Provide the [X, Y] coordinate of the cell's center where the given text is located.  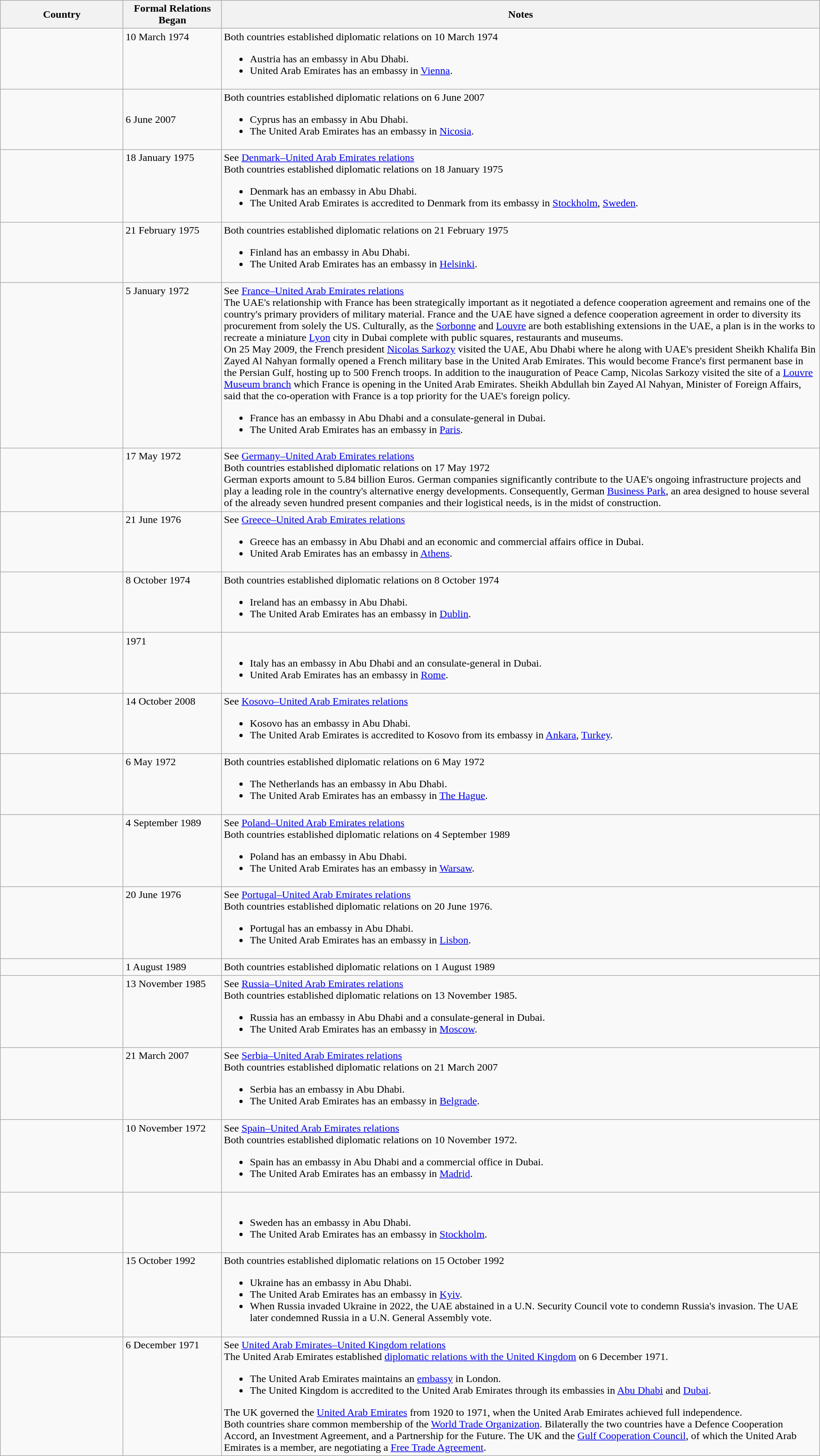
6 June 2007 [172, 119]
15 October 1992 [172, 1295]
Country [62, 15]
Both countries established diplomatic relations on 10 March 1974Austria has an embassy in Abu Dhabi.United Arab Emirates has an embassy in Vienna. [521, 59]
21 March 2007 [172, 1084]
6 May 1972 [172, 784]
Both countries established diplomatic relations on 1 August 1989 [521, 967]
17 May 1972 [172, 480]
21 February 1975 [172, 252]
Sweden has an embassy in Abu Dhabi.The United Arab Emirates has an embassy in Stockholm. [521, 1222]
5 January 1972 [172, 365]
20 June 1976 [172, 923]
Both countries established diplomatic relations on 6 June 2007Cyprus has an embassy in Abu Dhabi.The United Arab Emirates has an embassy in Nicosia. [521, 119]
21 June 1976 [172, 542]
Formal Relations Began [172, 15]
6 December 1971 [172, 1396]
13 November 1985 [172, 1011]
14 October 2008 [172, 723]
1971 [172, 663]
4 September 1989 [172, 850]
8 October 1974 [172, 602]
10 November 1972 [172, 1156]
1 August 1989 [172, 967]
Notes [521, 15]
18 January 1975 [172, 186]
10 March 1974 [172, 59]
Italy has an embassy in Abu Dhabi and an consulate-general in Dubai.United Arab Emirates has an embassy in Rome. [521, 663]
